Extract the [X, Y] coordinate from the center of the cell holding the provided text.  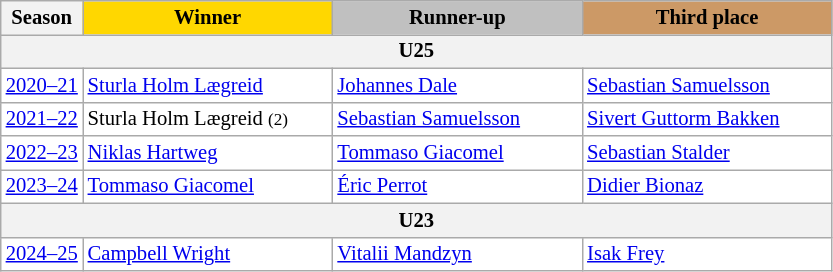
Vitalii Mandzyn [457, 254]
Johannes Dale [457, 85]
Didier Bionaz [707, 186]
U23 [416, 220]
2023–24 [42, 186]
Niklas Hartweg [208, 153]
Sebastian Stalder [707, 153]
Campbell Wright [208, 254]
Winner [208, 17]
Isak Frey [707, 254]
Sturla Holm Lægreid [208, 85]
Éric Perrot [457, 186]
2022–23 [42, 153]
Season [42, 17]
2021–22 [42, 119]
Runner-up [457, 17]
U25 [416, 51]
Third place [707, 17]
2020–21 [42, 85]
2024–25 [42, 254]
Sturla Holm Lægreid (2) [208, 119]
Sivert Guttorm Bakken [707, 119]
